Pinpoint the cell where the given text exists, returning its [X, Y] midpoint coordinate. 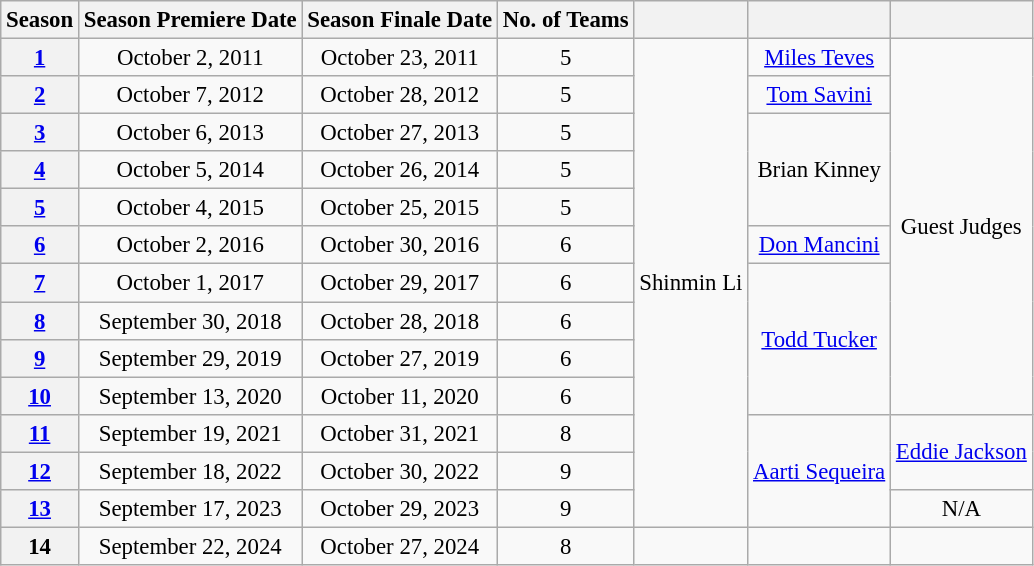
Tom Savini [820, 95]
1 [40, 58]
October 25, 2015 [400, 208]
13 [40, 509]
October 29, 2023 [400, 509]
Shinmin Li [691, 284]
October 28, 2012 [400, 95]
Aarti Sequeira [820, 470]
September 22, 2024 [190, 546]
October 30, 2016 [400, 245]
Guest Judges [962, 227]
September 13, 2020 [190, 396]
14 [40, 546]
September 19, 2021 [190, 433]
October 11, 2020 [400, 396]
Eddie Jackson [962, 452]
September 30, 2018 [190, 321]
October 27, 2013 [400, 133]
October 27, 2019 [400, 358]
No. of Teams [566, 20]
September 29, 2019 [190, 358]
10 [40, 396]
4 [40, 170]
October 1, 2017 [190, 283]
October 4, 2015 [190, 208]
Todd Tucker [820, 339]
3 [40, 133]
October 29, 2017 [400, 283]
September 18, 2022 [190, 471]
7 [40, 283]
September 17, 2023 [190, 509]
October 31, 2021 [400, 433]
October 2, 2011 [190, 58]
October 23, 2011 [400, 58]
October 27, 2024 [400, 546]
Season Finale Date [400, 20]
2 [40, 95]
11 [40, 433]
October 2, 2016 [190, 245]
N/A [962, 509]
October 5, 2014 [190, 170]
Brian Kinney [820, 170]
Don Mancini [820, 245]
Season Premiere Date [190, 20]
October 28, 2018 [400, 321]
Miles Teves [820, 58]
October 30, 2022 [400, 471]
12 [40, 471]
October 7, 2012 [190, 95]
October 26, 2014 [400, 170]
October 6, 2013 [190, 133]
Season [40, 20]
